For the text-containing cell, return its midpoint in [X, Y] coordinate format. 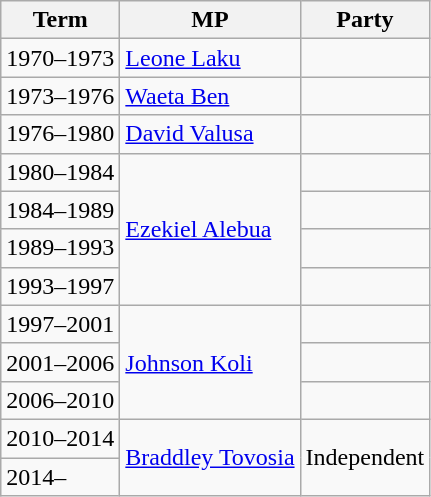
1980–1984 [60, 172]
Leone Laku [210, 58]
Braddley Tovosia [210, 457]
1970–1973 [60, 58]
Johnson Koli [210, 362]
David Valusa [210, 134]
Waeta Ben [210, 96]
1993–1997 [60, 286]
1976–1980 [60, 134]
2014– [60, 477]
Party [365, 20]
1984–1989 [60, 210]
2001–2006 [60, 362]
1997–2001 [60, 324]
1989–1993 [60, 248]
MP [210, 20]
Term [60, 20]
2010–2014 [60, 438]
Independent [365, 457]
Ezekiel Alebua [210, 229]
1973–1976 [60, 96]
2006–2010 [60, 400]
